Pinpoint the cell where the given text exists, returning its (X, Y) midpoint coordinate. 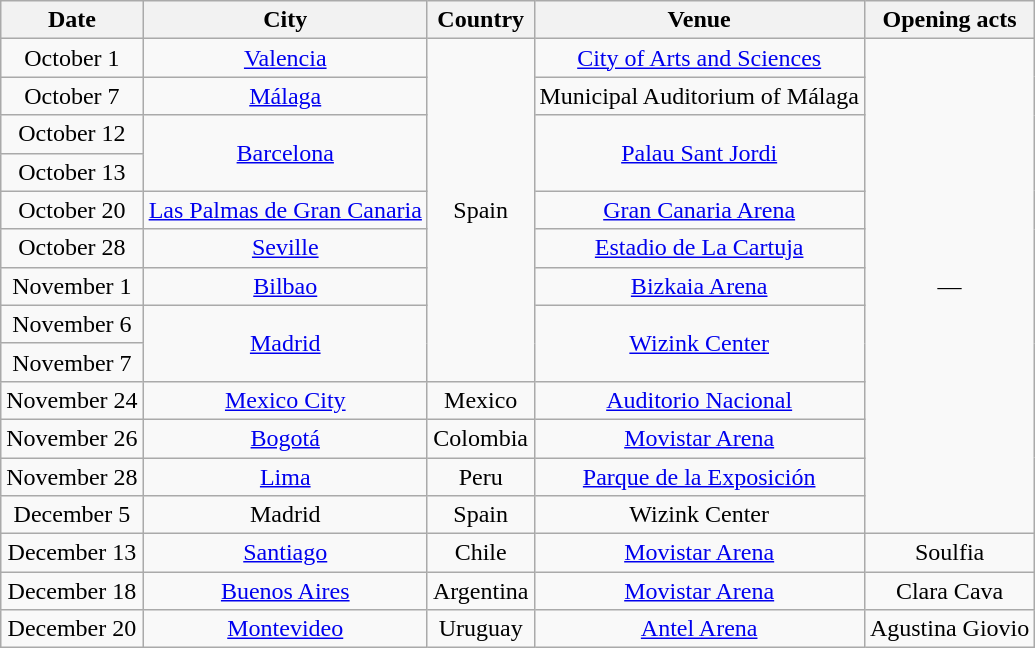
October 20 (72, 210)
City of Arts and Sciences (699, 58)
November 24 (72, 400)
Seville (285, 248)
Bilbao (285, 286)
Bogotá (285, 438)
November 7 (72, 362)
Santiago (285, 553)
City (285, 20)
Uruguay (480, 629)
November 26 (72, 438)
December 5 (72, 515)
Mexico (480, 400)
Gran Canaria Arena (699, 210)
October 28 (72, 248)
Clara Cava (949, 591)
Bizkaia Arena (699, 286)
October 1 (72, 58)
Agustina Giovio (949, 629)
October 12 (72, 134)
Antel Arena (699, 629)
Opening acts (949, 20)
Palau Sant Jordi (699, 153)
Colombia (480, 438)
Buenos Aires (285, 591)
December 13 (72, 553)
Municipal Auditorium of Málaga (699, 96)
Lima (285, 477)
— (949, 286)
Estadio de La Cartuja (699, 248)
December 20 (72, 629)
Chile (480, 553)
Peru (480, 477)
Mexico City (285, 400)
Date (72, 20)
November 28 (72, 477)
Málaga (285, 96)
November 1 (72, 286)
Country (480, 20)
October 13 (72, 172)
Venue (699, 20)
Montevideo (285, 629)
Parque de la Exposición (699, 477)
October 7 (72, 96)
Barcelona (285, 153)
Argentina (480, 591)
Auditorio Nacional (699, 400)
Valencia (285, 58)
Las Palmas de Gran Canaria (285, 210)
December 18 (72, 591)
November 6 (72, 324)
Soulfia (949, 553)
